Locate the cell with the specified text and output its (X, Y) center coordinate. 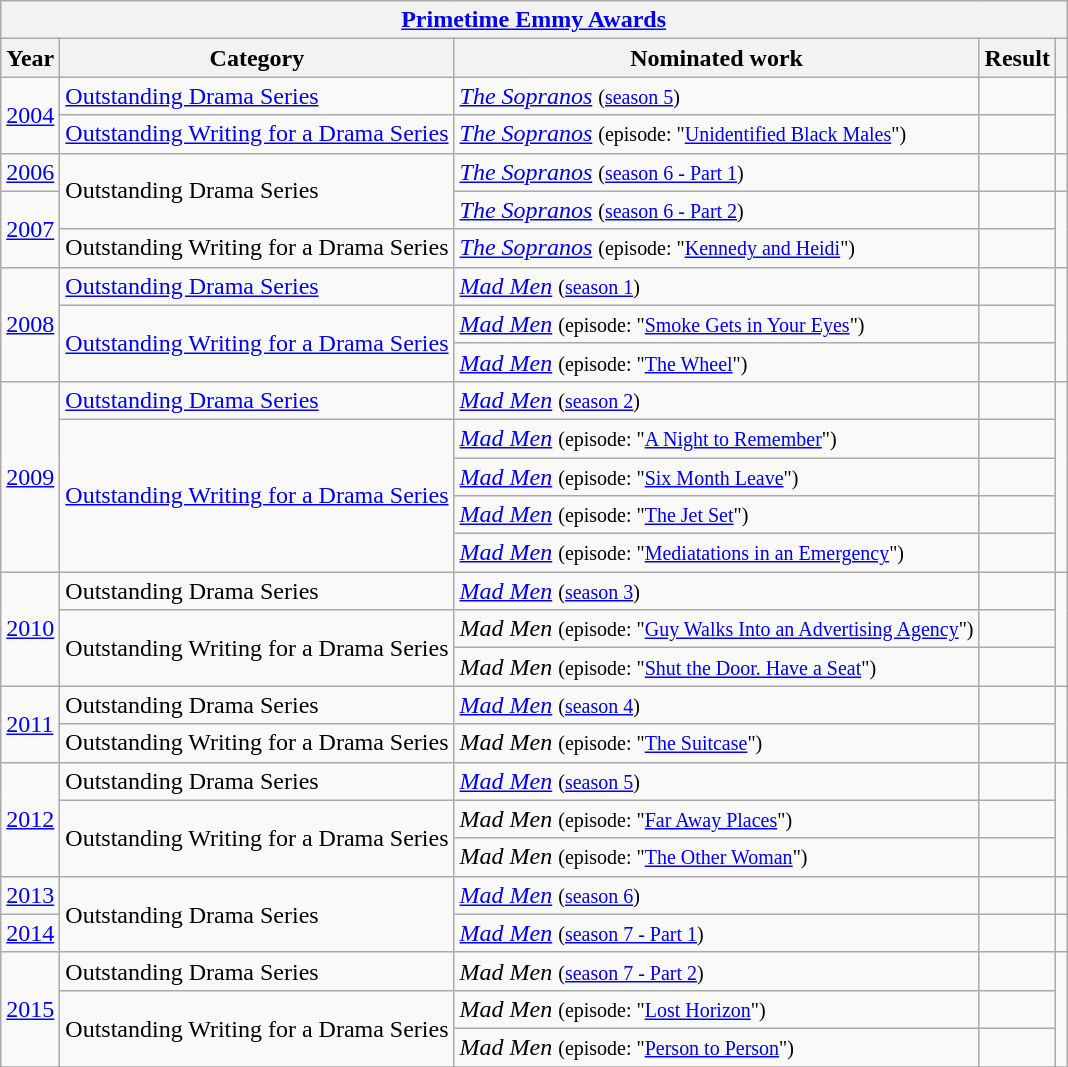
Mad Men (episode: "The Wheel") (716, 362)
Mad Men (season 3) (716, 591)
Mad Men (season 2) (716, 400)
Mad Men (episode: "Smoke Gets in Your Eyes") (716, 324)
2011 (30, 724)
Mad Men (episode: "Six Month Leave") (716, 477)
Nominated work (716, 58)
Mad Men (season 1) (716, 286)
2012 (30, 819)
The Sopranos (season 6 - Part 1) (716, 172)
Mad Men (episode: "Shut the Door. Have a Seat") (716, 667)
2010 (30, 629)
2014 (30, 933)
2013 (30, 895)
2004 (30, 115)
Primetime Emmy Awards (534, 20)
2006 (30, 172)
Mad Men (season 7 - Part 1) (716, 933)
Mad Men (season 4) (716, 705)
The Sopranos (season 6 - Part 2) (716, 210)
2009 (30, 476)
Mad Men (episode: "A Night to Remember") (716, 438)
The Sopranos (episode: "Unidentified Black Males") (716, 134)
Result (1017, 58)
Mad Men (episode: "Mediatations in an Emergency") (716, 553)
The Sopranos (episode: "Kennedy and Heidi") (716, 248)
Year (30, 58)
Mad Men (season 7 - Part 2) (716, 971)
Mad Men (episode: "The Suitcase") (716, 743)
Mad Men (episode: "The Other Woman") (716, 857)
Mad Men (episode: "Lost Horizon") (716, 1009)
Mad Men (episode: "Guy Walks Into an Advertising Agency") (716, 629)
Mad Men (season 5) (716, 781)
Mad Men (episode: "The Jet Set") (716, 515)
2007 (30, 229)
2008 (30, 324)
Mad Men (episode: "Person to Person") (716, 1047)
Category (257, 58)
Mad Men (episode: "Far Away Places") (716, 819)
2015 (30, 1009)
Mad Men (season 6) (716, 895)
The Sopranos (season 5) (716, 96)
